From the cell containing the given text, extract its center point as [X, Y] coordinate. 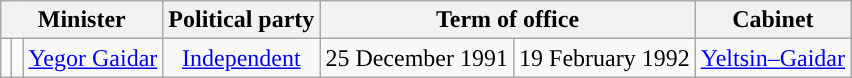
Yegor Gaidar [93, 58]
Independent [242, 58]
Cabinet [772, 20]
Term of office [508, 20]
Political party [242, 20]
25 December 1991 [417, 58]
Yeltsin–Gaidar [772, 58]
19 February 1992 [605, 58]
Minister [82, 20]
